Output the [X, Y] coordinate of the center of the cell containing the given text.  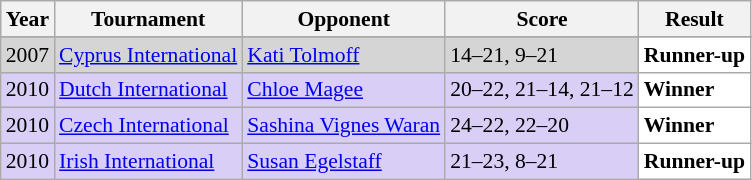
Score [542, 19]
Czech International [148, 126]
Opponent [344, 19]
Susan Egelstaff [344, 162]
Sashina Vignes Waran [344, 126]
Year [28, 19]
24–22, 22–20 [542, 126]
21–23, 8–21 [542, 162]
Chloe Magee [344, 90]
Kati Tolmoff [344, 55]
Result [694, 19]
Cyprus International [148, 55]
Irish International [148, 162]
14–21, 9–21 [542, 55]
20–22, 21–14, 21–12 [542, 90]
2007 [28, 55]
Dutch International [148, 90]
Tournament [148, 19]
